Extract the [x, y] coordinate from the center of the cell holding the provided text.  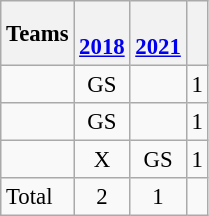
2 [102, 197]
Total [38, 197]
X [102, 160]
2021 [158, 34]
2018 [102, 34]
Teams [38, 34]
